Pinpoint the cell where the given text exists, returning its (X, Y) midpoint coordinate. 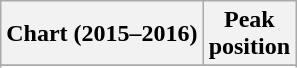
Peakposition (249, 34)
Chart (2015–2016) (102, 34)
